Find where the given text appears and provide that cell's center as (x, y) coordinate. 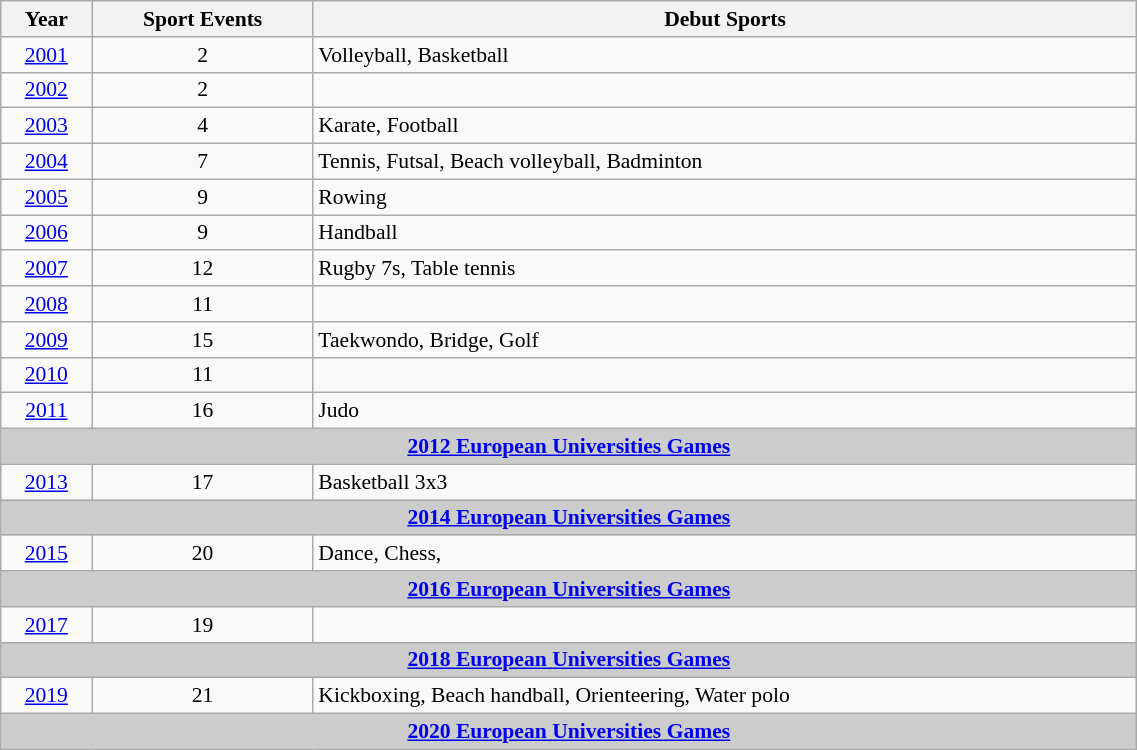
2017 (46, 625)
12 (202, 269)
Dance, Chess, (725, 554)
17 (202, 482)
Volleyball, Basketball (725, 55)
Year (46, 19)
Handball (725, 233)
Kickboxing, Beach handball, Orienteering, Water polo (725, 696)
2020 European Universities Games (569, 732)
2018 European Universities Games (569, 660)
4 (202, 126)
21 (202, 696)
20 (202, 554)
2019 (46, 696)
19 (202, 625)
2003 (46, 126)
2015 (46, 554)
2016 European Universities Games (569, 589)
2002 (46, 90)
Basketball 3x3 (725, 482)
16 (202, 411)
Rugby 7s, Table tennis (725, 269)
2008 (46, 304)
Debut Sports (725, 19)
Rowing (725, 197)
Karate, Football (725, 126)
2013 (46, 482)
Tennis, Futsal, Beach volleyball, Badminton (725, 162)
2010 (46, 375)
Sport Events (202, 19)
Taekwondo, Bridge, Golf (725, 340)
2012 European Universities Games (569, 447)
2011 (46, 411)
7 (202, 162)
2006 (46, 233)
2001 (46, 55)
2007 (46, 269)
2014 European Universities Games (569, 518)
Judo (725, 411)
2009 (46, 340)
15 (202, 340)
2004 (46, 162)
2005 (46, 197)
